Locate the cell with the specified text and output its [x, y] center coordinate. 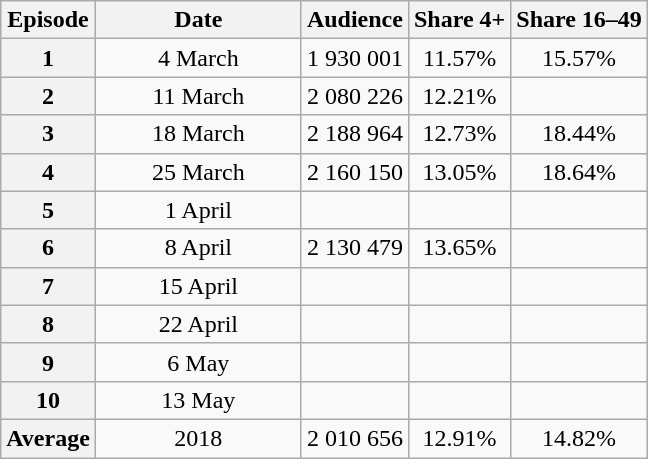
4 [48, 172]
18 March [198, 134]
Average [48, 438]
8 April [198, 248]
25 March [198, 172]
13 May [198, 400]
13.65% [459, 248]
18.64% [580, 172]
2 [48, 96]
Share 16–49 [580, 20]
Audience [354, 20]
2018 [198, 438]
12.91% [459, 438]
15.57% [580, 58]
8 [48, 324]
2 080 226 [354, 96]
4 March [198, 58]
1 [48, 58]
12.21% [459, 96]
12.73% [459, 134]
22 April [198, 324]
13.05% [459, 172]
18.44% [580, 134]
6 May [198, 362]
1 930 001 [354, 58]
2 130 479 [354, 248]
11.57% [459, 58]
5 [48, 210]
Episode [48, 20]
11 March [198, 96]
Share 4+ [459, 20]
14.82% [580, 438]
15 April [198, 286]
2 160 150 [354, 172]
1 April [198, 210]
Date [198, 20]
2 010 656 [354, 438]
7 [48, 286]
2 188 964 [354, 134]
6 [48, 248]
3 [48, 134]
10 [48, 400]
9 [48, 362]
